Scan for the cell matching the given text and deliver its (X, Y) coordinate at center. 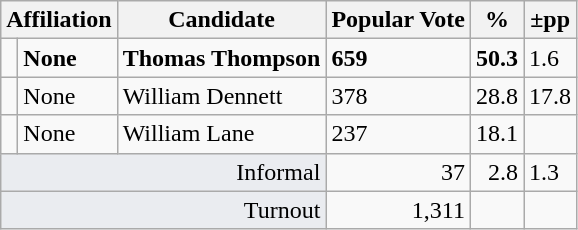
1.6 (550, 58)
659 (398, 58)
2.8 (498, 172)
17.8 (550, 96)
28.8 (498, 96)
Turnout (164, 210)
±pp (550, 20)
William Lane (222, 134)
Affiliation (59, 20)
1,311 (398, 210)
Popular Vote (398, 20)
18.1 (498, 134)
Thomas Thompson (222, 58)
50.3 (498, 58)
Informal (164, 172)
237 (398, 134)
1.3 (550, 172)
37 (398, 172)
378 (398, 96)
Candidate (222, 20)
% (498, 20)
William Dennett (222, 96)
